Search for the cell housing the specified text and yield its (X, Y) center coordinate. 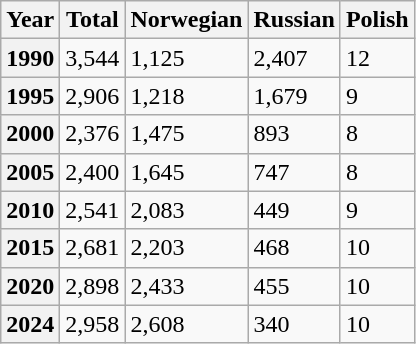
1,475 (186, 134)
2005 (30, 172)
Year (30, 20)
2010 (30, 210)
2,681 (92, 248)
Polish (377, 20)
1,645 (186, 172)
1995 (30, 96)
2,407 (294, 58)
2,083 (186, 210)
Norwegian (186, 20)
2,400 (92, 172)
449 (294, 210)
1,679 (294, 96)
2,958 (92, 324)
12 (377, 58)
2020 (30, 286)
340 (294, 324)
2024 (30, 324)
3,544 (92, 58)
2,541 (92, 210)
2,203 (186, 248)
2015 (30, 248)
1,125 (186, 58)
893 (294, 134)
1,218 (186, 96)
Total (92, 20)
2,376 (92, 134)
468 (294, 248)
2000 (30, 134)
2,906 (92, 96)
455 (294, 286)
1990 (30, 58)
2,608 (186, 324)
2,898 (92, 286)
Russian (294, 20)
747 (294, 172)
2,433 (186, 286)
